Determine the [X, Y] coordinate at the center of the cell enclosing the given text.  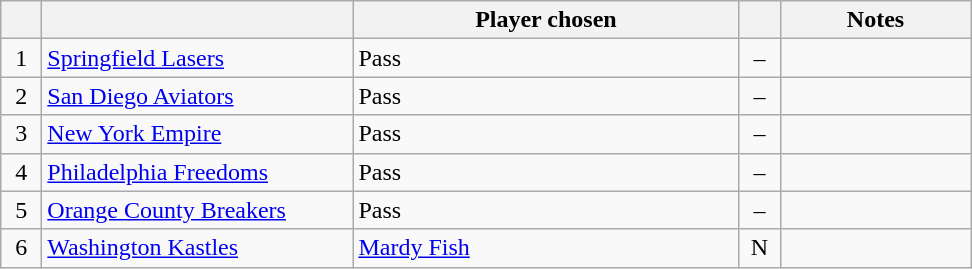
5 [22, 210]
Springfield Lasers [198, 58]
Mardy Fish [546, 248]
Philadelphia Freedoms [198, 172]
Washington Kastles [198, 248]
New York Empire [198, 134]
6 [22, 248]
2 [22, 96]
San Diego Aviators [198, 96]
Notes [876, 20]
1 [22, 58]
3 [22, 134]
N [760, 248]
4 [22, 172]
Orange County Breakers [198, 210]
Player chosen [546, 20]
